Return the [X, Y] coordinate for the center point of the cell that contains the specified text.  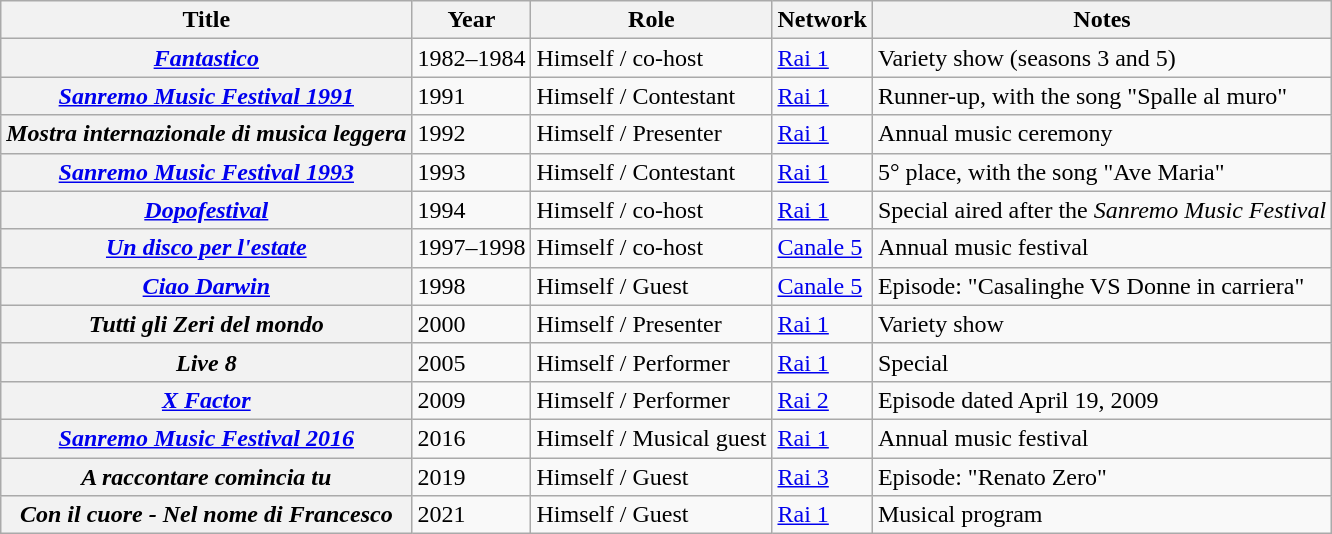
Special aired after the Sanremo Music Festival [1102, 210]
1997–1998 [472, 248]
X Factor [206, 400]
2009 [472, 400]
Con il cuore - Nel nome di Francesco [206, 515]
Variety show [1102, 324]
2019 [472, 477]
2005 [472, 362]
Fantastico [206, 58]
1991 [472, 96]
A raccontare comincia tu [206, 477]
Episode: "Renato Zero" [1102, 477]
Role [652, 20]
Tutti gli Zeri del mondo [206, 324]
Annual music ceremony [1102, 134]
1993 [472, 172]
1994 [472, 210]
Year [472, 20]
Mostra internazionale di musica leggera [206, 134]
Runner-up, with the song "Spalle al muro" [1102, 96]
Musical program [1102, 515]
Ciao Darwin [206, 286]
Title [206, 20]
1998 [472, 286]
Notes [1102, 20]
Special [1102, 362]
5° place, with the song "Ave Maria" [1102, 172]
Rai 2 [822, 400]
2000 [472, 324]
Live 8 [206, 362]
Network [822, 20]
1982–1984 [472, 58]
Episode dated April 19, 2009 [1102, 400]
1992 [472, 134]
Sanremo Music Festival 2016 [206, 438]
Sanremo Music Festival 1991 [206, 96]
Himself / Musical guest [652, 438]
Sanremo Music Festival 1993 [206, 172]
Rai 3 [822, 477]
Variety show (seasons 3 and 5) [1102, 58]
Dopofestival [206, 210]
Episode: "Casalinghe VS Donne in carriera" [1102, 286]
Un disco per l'estate [206, 248]
2016 [472, 438]
2021 [472, 515]
